Determine the [x, y] coordinate at the center of the cell enclosing the given text.  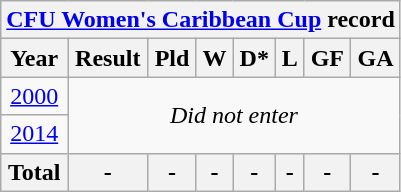
2000 [34, 96]
D* [254, 58]
Total [34, 172]
L [290, 58]
Result [108, 58]
Year [34, 58]
Pld [172, 58]
W [214, 58]
GA [376, 58]
Did not enter [234, 115]
CFU Women's Caribbean Cup record [201, 20]
2014 [34, 134]
GF [328, 58]
